Provide the (x, y) coordinate of the cell's center where the given text is located.  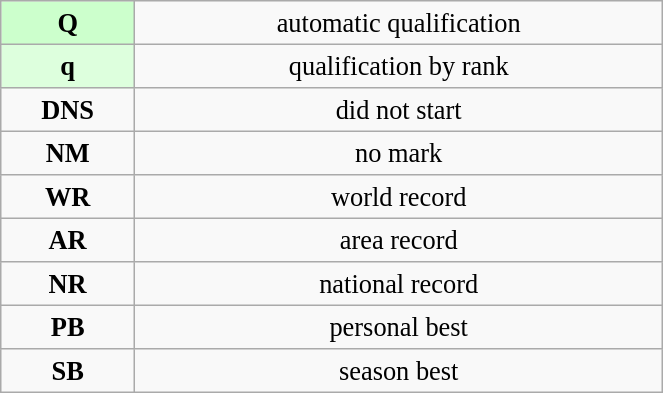
national record (399, 284)
Q (68, 22)
world record (399, 197)
automatic qualification (399, 22)
season best (399, 371)
NR (68, 284)
DNS (68, 109)
qualification by rank (399, 66)
NM (68, 153)
area record (399, 240)
q (68, 66)
AR (68, 240)
PB (68, 327)
no mark (399, 153)
personal best (399, 327)
SB (68, 371)
WR (68, 197)
did not start (399, 109)
